Output the [X, Y] coordinate of the center of the cell containing the given text.  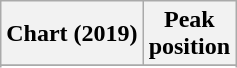
Peakposition [189, 34]
Chart (2019) [72, 34]
